Output the (x, y) coordinate of the center of the cell containing the given text.  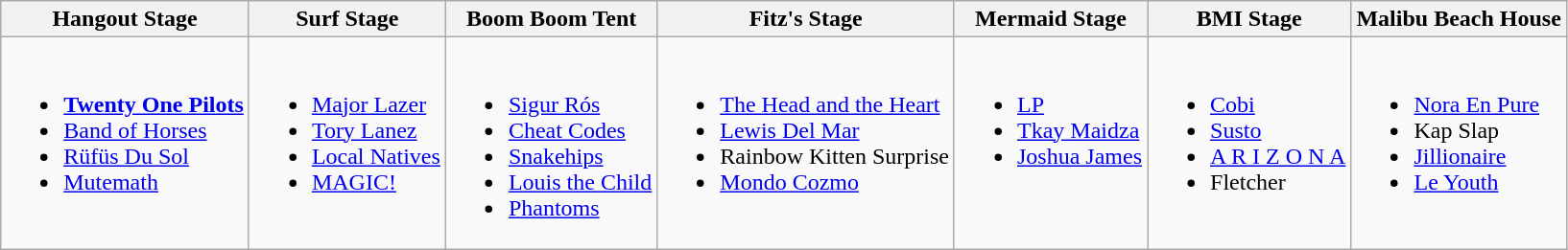
CobiSustoA R I Z O N AFletcher (1249, 144)
BMI Stage (1249, 19)
Sigur RósCheat CodesSnakehipsLouis the ChildPhantoms (551, 144)
The Head and the HeartLewis Del MarRainbow Kitten SurpriseMondo Cozmo (806, 144)
Malibu Beach House (1459, 19)
Mermaid Stage (1050, 19)
Nora En PureKap SlapJillionaireLe Youth (1459, 144)
Major LazerTory LanezLocal NativesMAGIC! (347, 144)
Hangout Stage (125, 19)
Boom Boom Tent (551, 19)
Twenty One PilotsBand of HorsesRüfüs Du SolMutemath (125, 144)
Fitz's Stage (806, 19)
LPTkay MaidzaJoshua James (1050, 144)
Surf Stage (347, 19)
